Provide the (X, Y) coordinate of the cell's center where the given text is located.  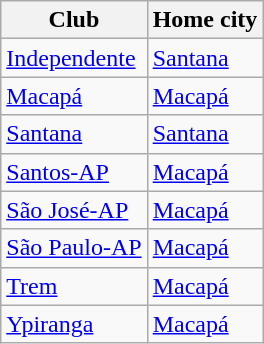
Trem (74, 286)
Santos-AP (74, 172)
São José-AP (74, 210)
São Paulo-AP (74, 248)
Ypiranga (74, 324)
Club (74, 20)
Home city (205, 20)
Independente (74, 58)
